For the text-containing cell, return its midpoint in [x, y] coordinate format. 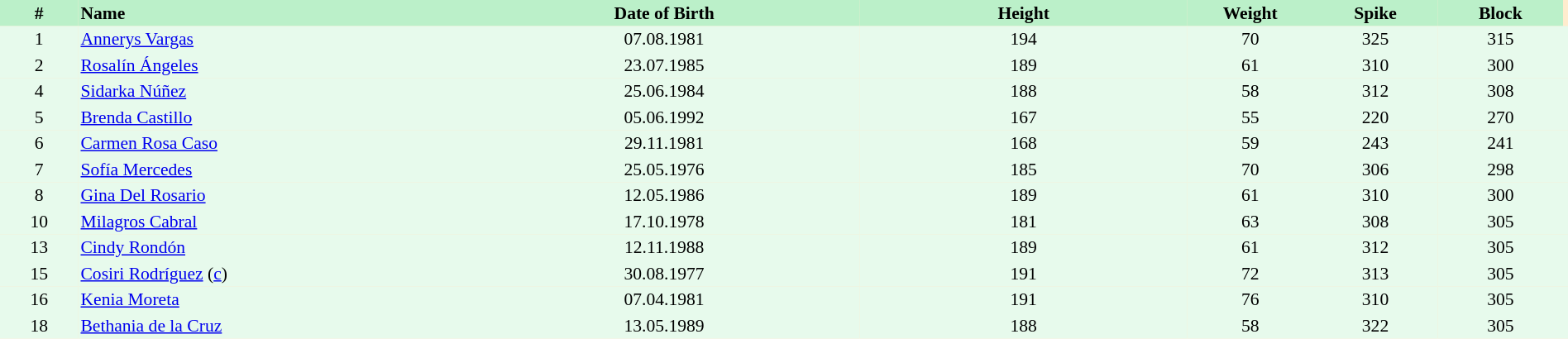
23.07.1985 [664, 65]
Brenda Castillo [273, 117]
17.10.1978 [664, 222]
30.08.1977 [664, 274]
25.06.1984 [664, 91]
194 [1024, 40]
167 [1024, 117]
298 [1500, 169]
18 [39, 326]
Cosiri Rodríguez (c) [273, 274]
15 [39, 274]
05.06.1992 [664, 117]
Bethania de la Cruz [273, 326]
07.04.1981 [664, 299]
315 [1500, 40]
168 [1024, 144]
29.11.1981 [664, 144]
243 [1374, 144]
322 [1374, 326]
12.05.1986 [664, 195]
13.05.1989 [664, 326]
07.08.1981 [664, 40]
313 [1374, 274]
4 [39, 91]
# [39, 13]
Annerys Vargas [273, 40]
5 [39, 117]
Cindy Rondón [273, 248]
72 [1250, 274]
306 [1374, 169]
Kenia Moreta [273, 299]
270 [1500, 117]
Name [273, 13]
Sofía Mercedes [273, 169]
8 [39, 195]
Gina Del Rosario [273, 195]
16 [39, 299]
59 [1250, 144]
76 [1250, 299]
25.05.1976 [664, 169]
185 [1024, 169]
Sidarka Núñez [273, 91]
1 [39, 40]
Carmen Rosa Caso [273, 144]
181 [1024, 222]
241 [1500, 144]
Spike [1374, 13]
7 [39, 169]
Date of Birth [664, 13]
Height [1024, 13]
325 [1374, 40]
55 [1250, 117]
Block [1500, 13]
Weight [1250, 13]
2 [39, 65]
10 [39, 222]
63 [1250, 222]
13 [39, 248]
220 [1374, 117]
Rosalín Ángeles [273, 65]
6 [39, 144]
Milagros Cabral [273, 222]
12.11.1988 [664, 248]
